Scan for the cell matching the given text and deliver its [X, Y] coordinate at center. 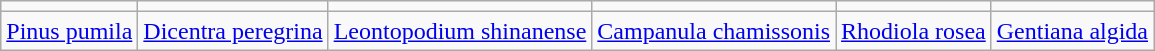
Leontopodium shinanense [460, 31]
Dicentra peregrina [233, 31]
Rhodiola rosea [914, 31]
Gentiana algida [1072, 31]
Pinus pumila [70, 31]
Campanula chamissonis [714, 31]
